Output the [x, y] coordinate of the center of the cell containing the given text.  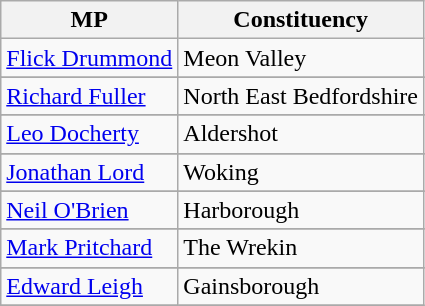
Leo Docherty [90, 134]
Meon Valley [301, 58]
Flick Drummond [90, 58]
Aldershot [301, 134]
Woking [301, 172]
Harborough [301, 210]
Edward Leigh [90, 286]
Richard Fuller [90, 96]
Neil O'Brien [90, 210]
The Wrekin [301, 248]
MP [90, 20]
Jonathan Lord [90, 172]
North East Bedfordshire [301, 96]
Constituency [301, 20]
Gainsborough [301, 286]
Mark Pritchard [90, 248]
